Capture the cell that displays the provided text and extract its [X, Y] central coordinate. 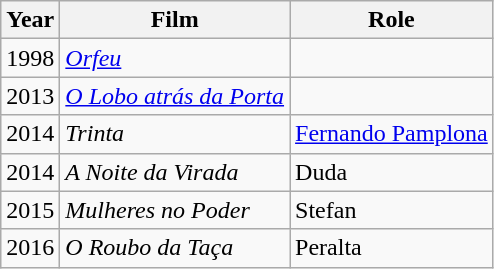
Peralta [392, 248]
2016 [30, 248]
Film [175, 20]
A Noite da Virada [175, 172]
Duda [392, 172]
Mulheres no Poder [175, 210]
O Roubo da Taça [175, 248]
2013 [30, 96]
O Lobo atrás da Porta [175, 96]
Role [392, 20]
Year [30, 20]
Trinta [175, 134]
1998 [30, 58]
Stefan [392, 210]
2015 [30, 210]
Orfeu [175, 58]
Fernando Pamplona [392, 134]
